Provide the (x, y) coordinate of the cell's center where the given text is located.  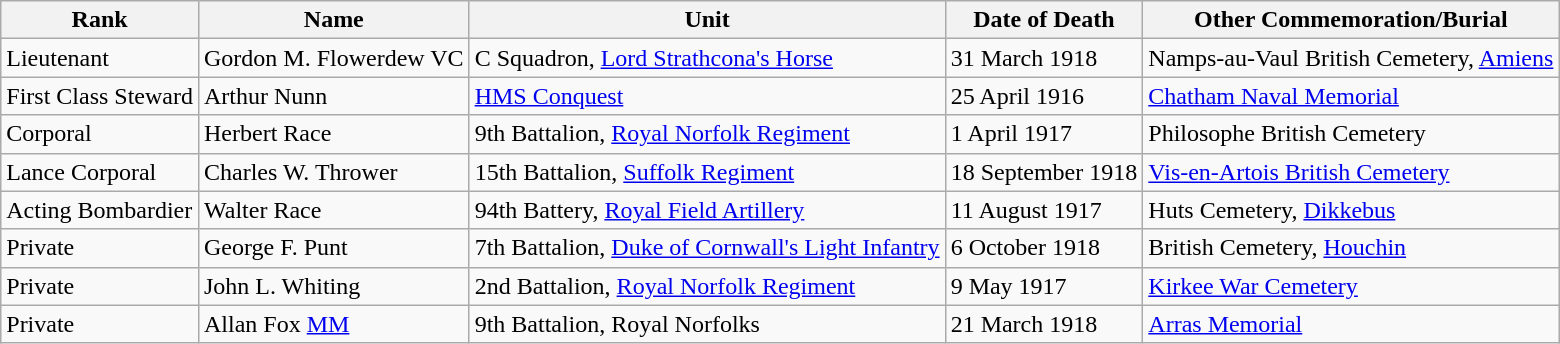
Namps-au-Vaul British Cemetery, Amiens (1351, 58)
Philosophe British Cemetery (1351, 134)
9th Battalion, Royal Norfolks (707, 324)
Vis-en-Artois British Cemetery (1351, 172)
Huts Cemetery, Dikkebus (1351, 210)
31 March 1918 (1044, 58)
Name (334, 20)
25 April 1916 (1044, 96)
Lieutenant (100, 58)
Lance Corporal (100, 172)
Charles W. Thrower (334, 172)
Gordon M. Flowerdew VC (334, 58)
C Squadron, Lord Strathcona's Horse (707, 58)
18 September 1918 (1044, 172)
Allan Fox MM (334, 324)
Chatham Naval Memorial (1351, 96)
94th Battery, Royal Field Artillery (707, 210)
Acting Bombardier (100, 210)
British Cemetery, Houchin (1351, 248)
Arras Memorial (1351, 324)
Corporal (100, 134)
Kirkee War Cemetery (1351, 286)
Herbert Race (334, 134)
6 October 1918 (1044, 248)
Other Commemoration/Burial (1351, 20)
Rank (100, 20)
9th Battalion, Royal Norfolk Regiment (707, 134)
2nd Battalion, Royal Norfolk Regiment (707, 286)
John L. Whiting (334, 286)
First Class Steward (100, 96)
Date of Death (1044, 20)
15th Battalion, Suffolk Regiment (707, 172)
Arthur Nunn (334, 96)
George F. Punt (334, 248)
HMS Conquest (707, 96)
7th Battalion, Duke of Cornwall's Light Infantry (707, 248)
11 August 1917 (1044, 210)
Walter Race (334, 210)
1 April 1917 (1044, 134)
Unit (707, 20)
9 May 1917 (1044, 286)
21 March 1918 (1044, 324)
